Search for the cell housing the specified text and yield its (x, y) center coordinate. 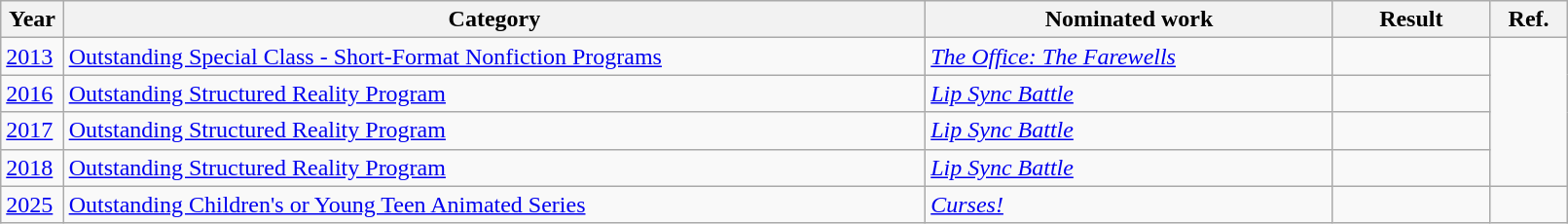
2016 (32, 93)
Nominated work (1129, 19)
Category (494, 19)
Result (1411, 19)
Ref. (1528, 19)
Year (32, 19)
The Office: The Farewells (1129, 56)
2017 (32, 131)
Outstanding Special Class - Short-Format Nonfiction Programs (494, 56)
Outstanding Children's or Young Teen Animated Series (494, 205)
2013 (32, 56)
Curses! (1129, 205)
2025 (32, 205)
2018 (32, 168)
